Detect which cell encompasses the target text, then output its [X, Y] center coordinate. 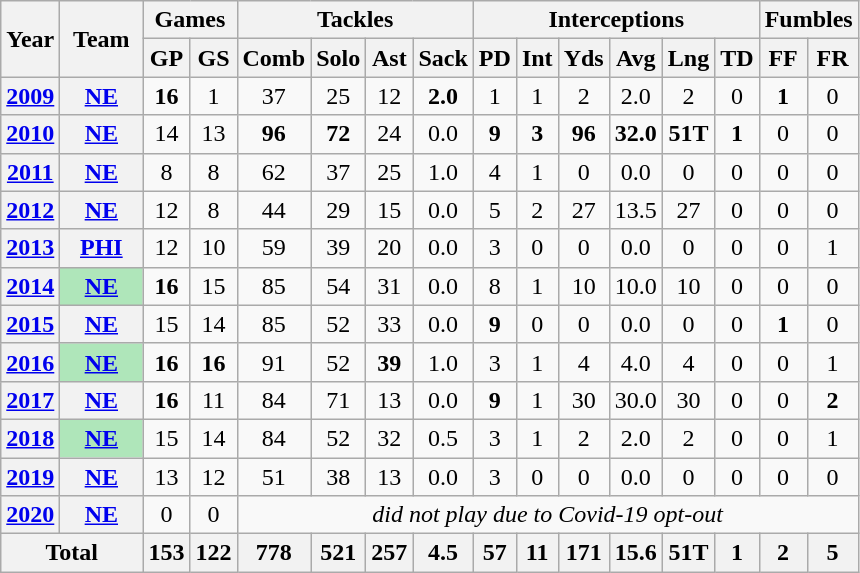
778 [274, 553]
2010 [30, 134]
Ast [390, 58]
29 [338, 210]
Games [190, 20]
10.0 [636, 286]
2013 [30, 248]
TD [737, 58]
Interceptions [616, 20]
33 [390, 324]
4.0 [636, 362]
4.5 [443, 553]
Solo [338, 58]
Year [30, 39]
FF [783, 58]
171 [584, 553]
20 [390, 248]
91 [274, 362]
Comb [274, 58]
257 [390, 553]
2011 [30, 172]
FR [832, 58]
2019 [30, 477]
38 [338, 477]
62 [274, 172]
54 [338, 286]
57 [494, 553]
Avg [636, 58]
2015 [30, 324]
51 [274, 477]
2012 [30, 210]
Fumbles [808, 20]
13.5 [636, 210]
Lng [688, 58]
Total [72, 553]
2017 [30, 400]
32.0 [636, 134]
PHI [102, 248]
44 [274, 210]
122 [214, 553]
2009 [30, 96]
153 [166, 553]
PD [494, 58]
72 [338, 134]
2014 [30, 286]
521 [338, 553]
15.6 [636, 553]
GS [214, 58]
GP [166, 58]
2016 [30, 362]
59 [274, 248]
Sack [443, 58]
2018 [30, 438]
32 [390, 438]
Yds [584, 58]
0.5 [443, 438]
71 [338, 400]
24 [390, 134]
Int [537, 58]
Team [102, 39]
Tackles [355, 20]
2020 [30, 515]
30.0 [636, 400]
31 [390, 286]
did not play due to Covid-19 opt-out [548, 515]
